Search for the cell housing the specified text and yield its [x, y] center coordinate. 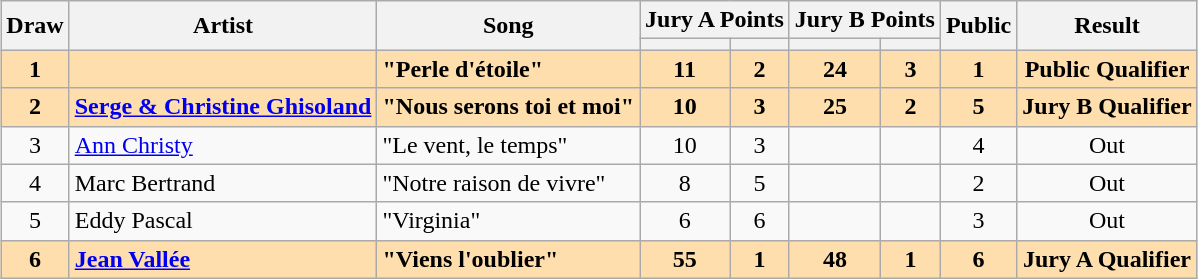
Result [1107, 26]
"Viens l'oublier" [508, 259]
Ann Christy [223, 145]
Artist [223, 26]
55 [685, 259]
25 [834, 107]
"Perle d'étoile" [508, 69]
"Notre raison de vivre" [508, 183]
Jury B Qualifier [1107, 107]
Jury A Qualifier [1107, 259]
24 [834, 69]
48 [834, 259]
Draw [35, 26]
Public Qualifier [1107, 69]
"Virginia" [508, 221]
8 [685, 183]
Serge & Christine Ghisoland [223, 107]
Eddy Pascal [223, 221]
Public [978, 26]
"Nous serons toi et moi" [508, 107]
Jury A Points [715, 20]
Jean Vallée [223, 259]
Jury B Points [864, 20]
11 [685, 69]
Marc Bertrand [223, 183]
Song [508, 26]
"Le vent, le temps" [508, 145]
